Search for the cell housing the specified text and yield its (x, y) center coordinate. 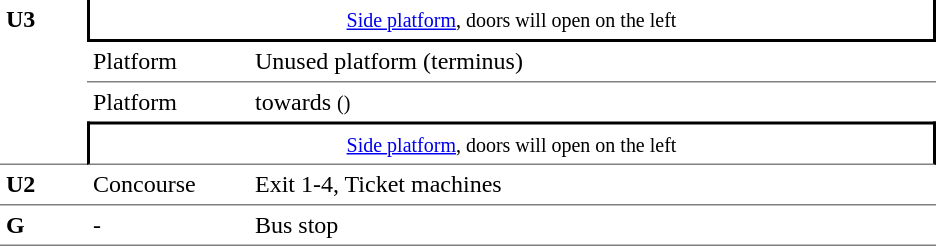
Exit 1-4, Ticket machines (592, 185)
G (44, 226)
towards () (592, 102)
Concourse (168, 185)
U2 (44, 185)
- (168, 226)
Unused platform (terminus) (592, 62)
Bus stop (592, 226)
U3 (44, 82)
